Capture the cell that displays the provided text and extract its [x, y] central coordinate. 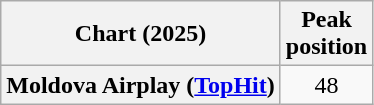
Chart (2025) [141, 34]
48 [326, 85]
Peakposition [326, 34]
Moldova Airplay (TopHit) [141, 85]
